For the text-containing cell, return its midpoint in [X, Y] coordinate format. 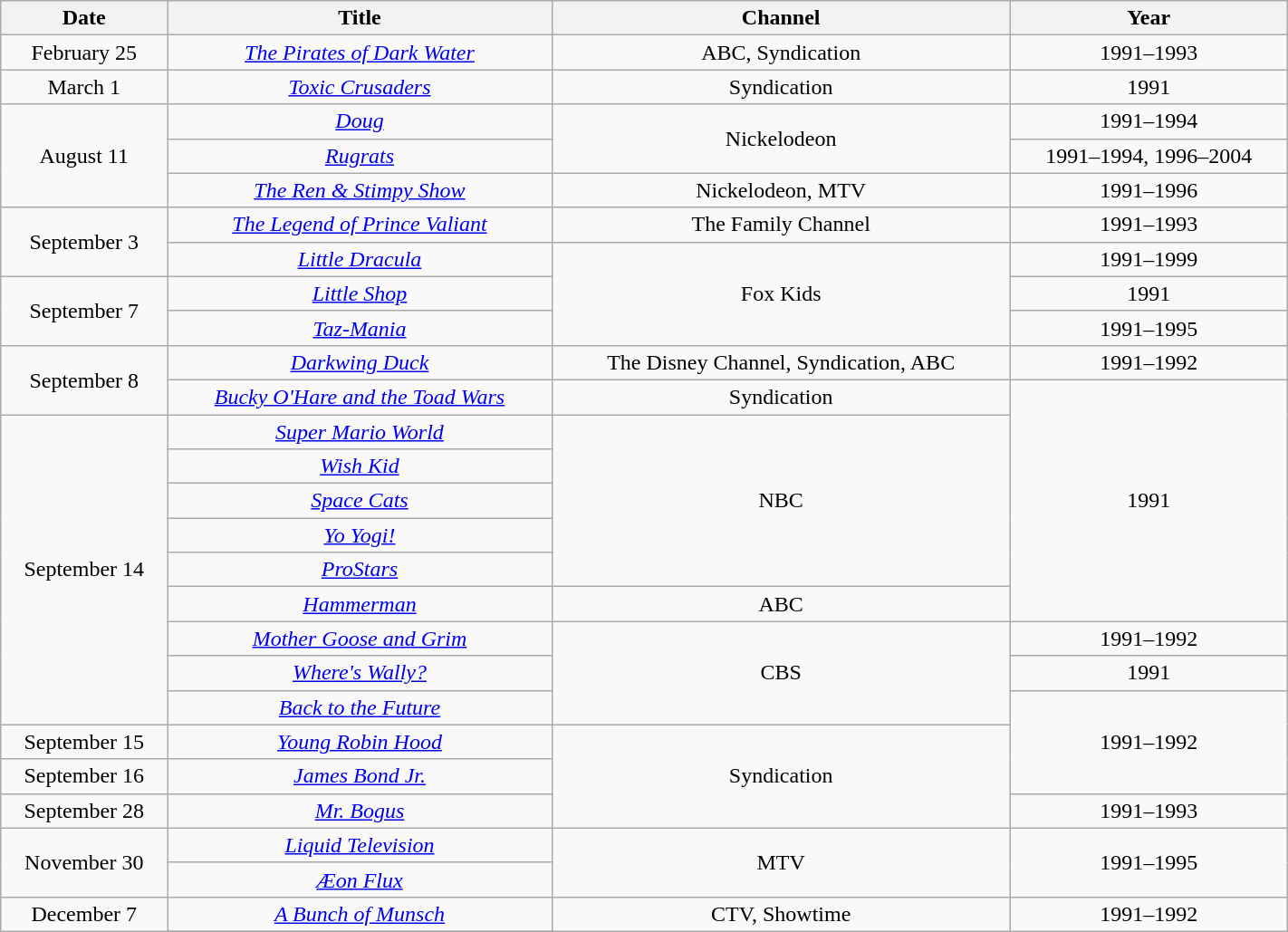
Where's Wally? [360, 673]
1991–1999 [1149, 259]
The Ren & Stimpy Show [360, 190]
September 3 [84, 242]
Title [360, 18]
MTV [781, 862]
Little Dracula [360, 259]
September 28 [84, 811]
The Family Channel [781, 225]
Yo Yogi! [360, 535]
James Bond Jr. [360, 776]
Space Cats [360, 501]
December 7 [84, 914]
Back to the Future [360, 707]
Darkwing Duck [360, 362]
The Pirates of Dark Water [360, 53]
March 1 [84, 87]
Æon Flux [360, 879]
1991–1996 [1149, 190]
ProStars [360, 570]
Super Mario World [360, 432]
1991–1994 [1149, 121]
Hammerman [360, 604]
Rugrats [360, 156]
September 15 [84, 742]
1991–1994, 1996–2004 [1149, 156]
Year [1149, 18]
CBS [781, 673]
Doug [360, 121]
ABC, Syndication [781, 53]
September 8 [84, 380]
Bucky O'Hare and the Toad Wars [360, 397]
Little Shop [360, 293]
September 14 [84, 571]
Wish Kid [360, 466]
Date [84, 18]
November 30 [84, 862]
September 7 [84, 311]
The Disney Channel, Syndication, ABC [781, 362]
Nickelodeon, MTV [781, 190]
Mother Goose and Grim [360, 639]
September 16 [84, 776]
Young Robin Hood [360, 742]
Fox Kids [781, 293]
Mr. Bogus [360, 811]
Liquid Television [360, 845]
The Legend of Prince Valiant [360, 225]
February 25 [84, 53]
Toxic Crusaders [360, 87]
A Bunch of Munsch [360, 914]
ABC [781, 604]
Nickelodeon [781, 139]
CTV, Showtime [781, 914]
August 11 [84, 156]
Channel [781, 18]
Taz-Mania [360, 328]
NBC [781, 501]
